Identify which cell holds the provided text, then report its [X, Y] central coordinate. 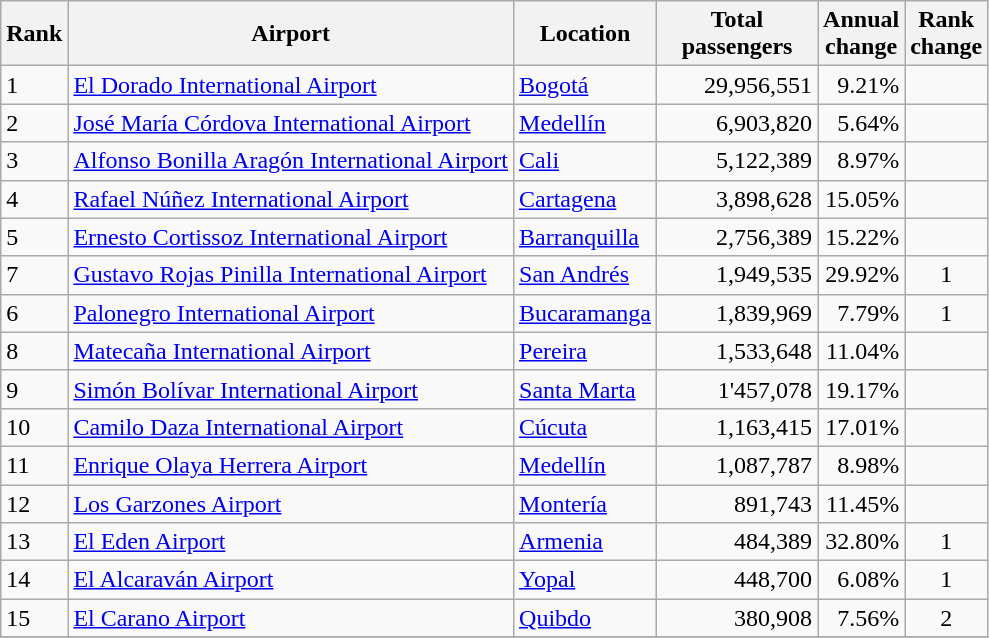
15.22% [862, 237]
891,743 [738, 503]
8 [34, 351]
El Dorado International Airport [291, 85]
Bogotá [586, 85]
Gustavo Rojas Pinilla International Airport [291, 275]
Palonegro International Airport [291, 313]
1,533,648 [738, 351]
2,756,389 [738, 237]
Airport [291, 34]
9.21% [862, 85]
5,122,389 [738, 161]
Rank [34, 34]
5.64% [862, 123]
8.97% [862, 161]
Quibdo [586, 618]
6.08% [862, 580]
Camilo Daza International Airport [291, 427]
Cali [586, 161]
Pereira [586, 351]
13 [34, 542]
4 [34, 199]
9 [34, 389]
3,898,628 [738, 199]
7.56% [862, 618]
11.45% [862, 503]
1,949,535 [738, 275]
Alfonso Bonilla Aragón International Airport [291, 161]
Annualchange [862, 34]
7 [34, 275]
Barranquilla [586, 237]
San Andrés [586, 275]
Montería [586, 503]
29.92% [862, 275]
Armenia [586, 542]
14 [34, 580]
1,839,969 [738, 313]
El Carano Airport [291, 618]
11 [34, 465]
José María Córdova International Airport [291, 123]
29,956,551 [738, 85]
El Alcaraván Airport [291, 580]
17.01% [862, 427]
7.79% [862, 313]
Los Garzones Airport [291, 503]
6 [34, 313]
1,163,415 [738, 427]
19.17% [862, 389]
380,908 [738, 618]
11.04% [862, 351]
Cúcuta [586, 427]
El Eden Airport [291, 542]
1'457,078 [738, 389]
6,903,820 [738, 123]
5 [34, 237]
Cartagena [586, 199]
Totalpassengers [738, 34]
Rafael Núñez International Airport [291, 199]
Enrique Olaya Herrera Airport [291, 465]
Simón Bolívar International Airport [291, 389]
1,087,787 [738, 465]
Santa Marta [586, 389]
12 [34, 503]
Yopal [586, 580]
484,389 [738, 542]
10 [34, 427]
32.80% [862, 542]
Matecaña International Airport [291, 351]
15.05% [862, 199]
Bucaramanga [586, 313]
Rankchange [946, 34]
15 [34, 618]
3 [34, 161]
448,700 [738, 580]
Ernesto Cortissoz International Airport [291, 237]
8.98% [862, 465]
Location [586, 34]
